Identify which cell holds the provided text, then report its [X, Y] central coordinate. 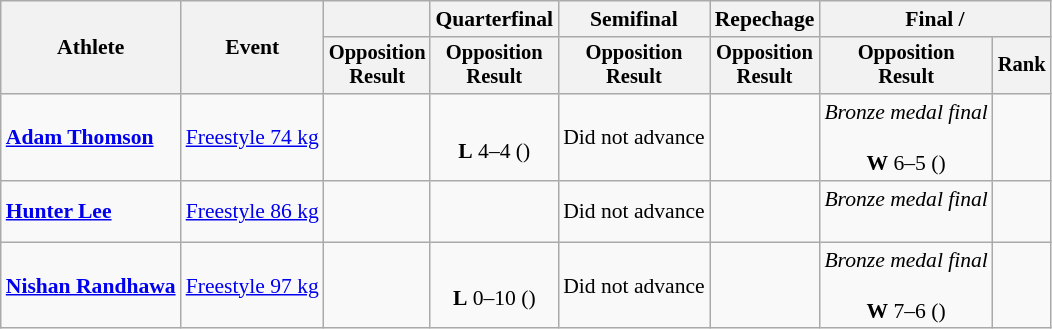
Freestyle 86 kg [252, 212]
Bronze medal final [906, 212]
Freestyle 97 kg [252, 286]
L 4–4 () [494, 138]
Rank [1022, 66]
Quarterfinal [494, 19]
L 0–10 () [494, 286]
Bronze medal finalW 6–5 () [906, 138]
Nishan Randhawa [91, 286]
Semifinal [634, 19]
Athlete [91, 48]
Final / [934, 19]
Event [252, 48]
Hunter Lee [91, 212]
Freestyle 74 kg [252, 138]
Adam Thomson [91, 138]
Bronze medal finalW 7–6 () [906, 286]
Repechage [765, 19]
